Identify which cell holds the provided text, then report its [x, y] central coordinate. 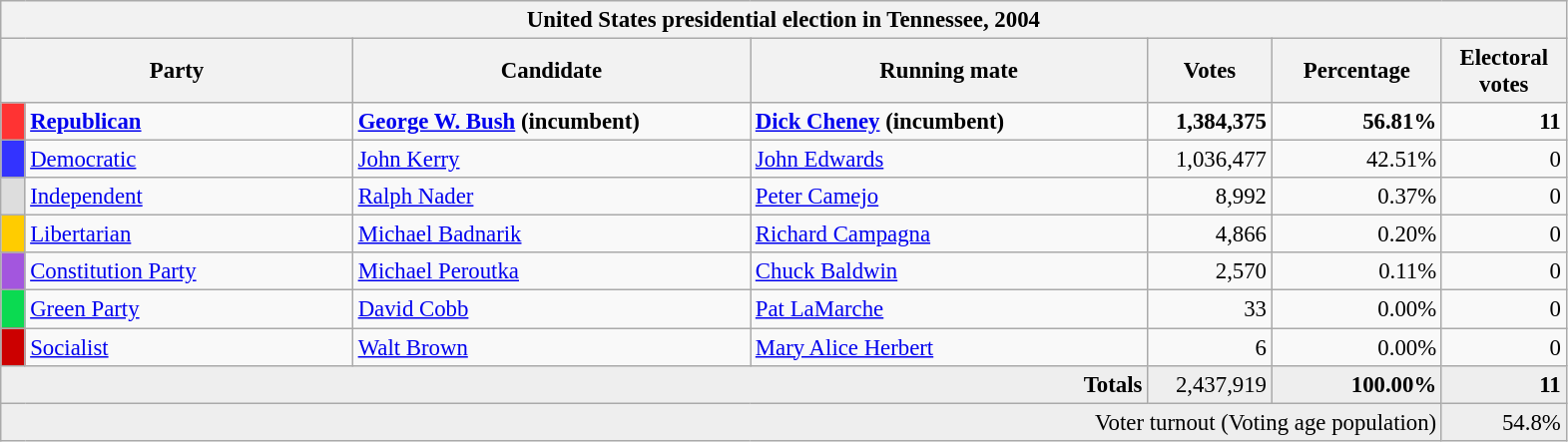
6 [1210, 347]
Pat LaMarche [949, 309]
George W. Bush (incumbent) [551, 122]
Constitution Party [189, 272]
John Edwards [949, 160]
David Cobb [551, 309]
Republican [189, 122]
Independent [189, 197]
Michael Badnarik [551, 234]
Mary Alice Herbert [949, 347]
United States presidential election in Tennessee, 2004 [784, 20]
Candidate [551, 72]
Democratic [189, 160]
56.81% [1356, 122]
1,036,477 [1210, 160]
Green Party [189, 309]
0.20% [1356, 234]
Electoral votes [1503, 72]
Votes [1210, 72]
33 [1210, 309]
0.37% [1356, 197]
0.11% [1356, 272]
1,384,375 [1210, 122]
2,570 [1210, 272]
2,437,919 [1210, 384]
100.00% [1356, 384]
John Kerry [551, 160]
54.8% [1503, 422]
Totals [575, 384]
Chuck Baldwin [949, 272]
Party [178, 72]
Running mate [949, 72]
8,992 [1210, 197]
Percentage [1356, 72]
Dick Cheney (incumbent) [949, 122]
Richard Campagna [949, 234]
Ralph Nader [551, 197]
Michael Peroutka [551, 272]
Socialist [189, 347]
Peter Camejo [949, 197]
Walt Brown [551, 347]
Voter turnout (Voting age population) [722, 422]
4,866 [1210, 234]
42.51% [1356, 160]
Libertarian [189, 234]
